Return the (X, Y) coordinate for the center point of the cell that contains the specified text.  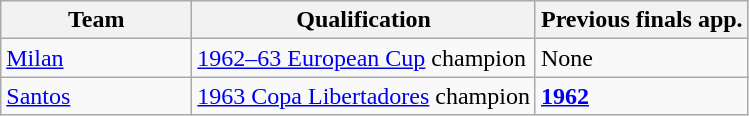
None (642, 58)
Qualification (364, 20)
1963 Copa Libertadores champion (364, 96)
Santos (96, 96)
Team (96, 20)
Previous finals app. (642, 20)
1962–63 European Cup champion (364, 58)
Milan (96, 58)
1962 (642, 96)
